Identify which cell holds the provided text, then report its [x, y] central coordinate. 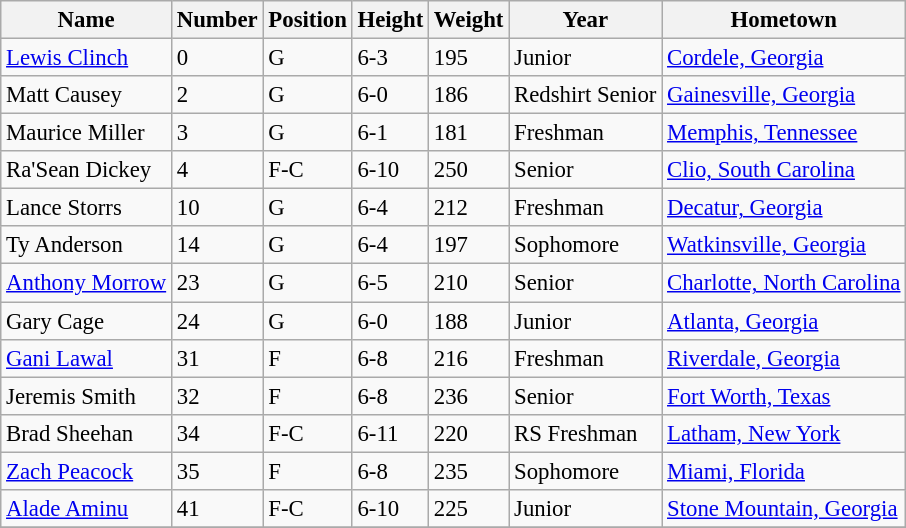
23 [217, 283]
6-11 [390, 433]
Cordele, Georgia [784, 58]
31 [217, 358]
10 [217, 208]
Hometown [784, 20]
Memphis, Tennessee [784, 133]
235 [469, 471]
Miami, Florida [784, 471]
Charlotte, North Carolina [784, 283]
Stone Mountain, Georgia [784, 509]
Ty Anderson [86, 245]
32 [217, 396]
Matt Causey [86, 95]
6-5 [390, 283]
216 [469, 358]
Fort Worth, Texas [784, 396]
Gani Lawal [86, 358]
181 [469, 133]
Gainesville, Georgia [784, 95]
Name [86, 20]
250 [469, 170]
Height [390, 20]
188 [469, 321]
220 [469, 433]
225 [469, 509]
4 [217, 170]
Lewis Clinch [86, 58]
Number [217, 20]
Alade Aminu [86, 509]
Year [586, 20]
Watkinsville, Georgia [784, 245]
197 [469, 245]
24 [217, 321]
Decatur, Georgia [784, 208]
Atlanta, Georgia [784, 321]
Riverdale, Georgia [784, 358]
RS Freshman [586, 433]
Anthony Morrow [86, 283]
Jeremis Smith [86, 396]
0 [217, 58]
2 [217, 95]
6-3 [390, 58]
Clio, South Carolina [784, 170]
186 [469, 95]
6-1 [390, 133]
Weight [469, 20]
Brad Sheehan [86, 433]
Redshirt Senior [586, 95]
Gary Cage [86, 321]
35 [217, 471]
3 [217, 133]
Position [308, 20]
Ra'Sean Dickey [86, 170]
Lance Storrs [86, 208]
236 [469, 396]
212 [469, 208]
210 [469, 283]
Latham, New York [784, 433]
14 [217, 245]
Maurice Miller [86, 133]
34 [217, 433]
195 [469, 58]
Zach Peacock [86, 471]
41 [217, 509]
